Find where the given text appears and provide that cell's center as (x, y) coordinate. 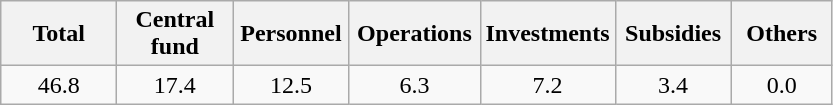
7.2 (548, 85)
12.5 (291, 85)
0.0 (782, 85)
Investments (548, 34)
Subsidies (673, 34)
17.4 (175, 85)
Operations (414, 34)
Central fund (175, 34)
Others (782, 34)
46.8 (59, 85)
Personnel (291, 34)
3.4 (673, 85)
Total (59, 34)
6.3 (414, 85)
